Pinpoint the cell where the given text exists, returning its [x, y] midpoint coordinate. 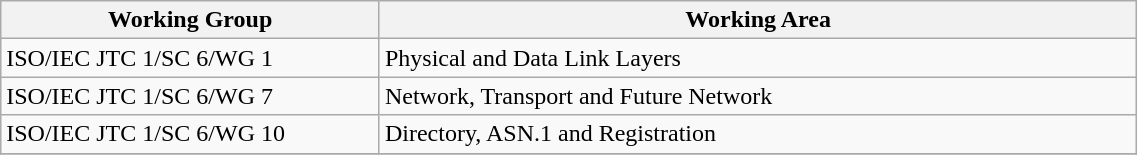
Network, Transport and Future Network [758, 96]
Directory, ASN.1 and Registration [758, 134]
ISO/IEC JTC 1/SC 6/WG 1 [190, 58]
Working Area [758, 20]
Physical and Data Link Layers [758, 58]
ISO/IEC JTC 1/SC 6/WG 10 [190, 134]
ISO/IEC JTC 1/SC 6/WG 7 [190, 96]
Working Group [190, 20]
